Pinpoint the cell where the given text exists, returning its (X, Y) midpoint coordinate. 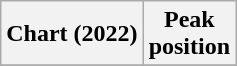
Peakposition (189, 34)
Chart (2022) (72, 34)
